Determine the (X, Y) coordinate at the center of the cell enclosing the given text.  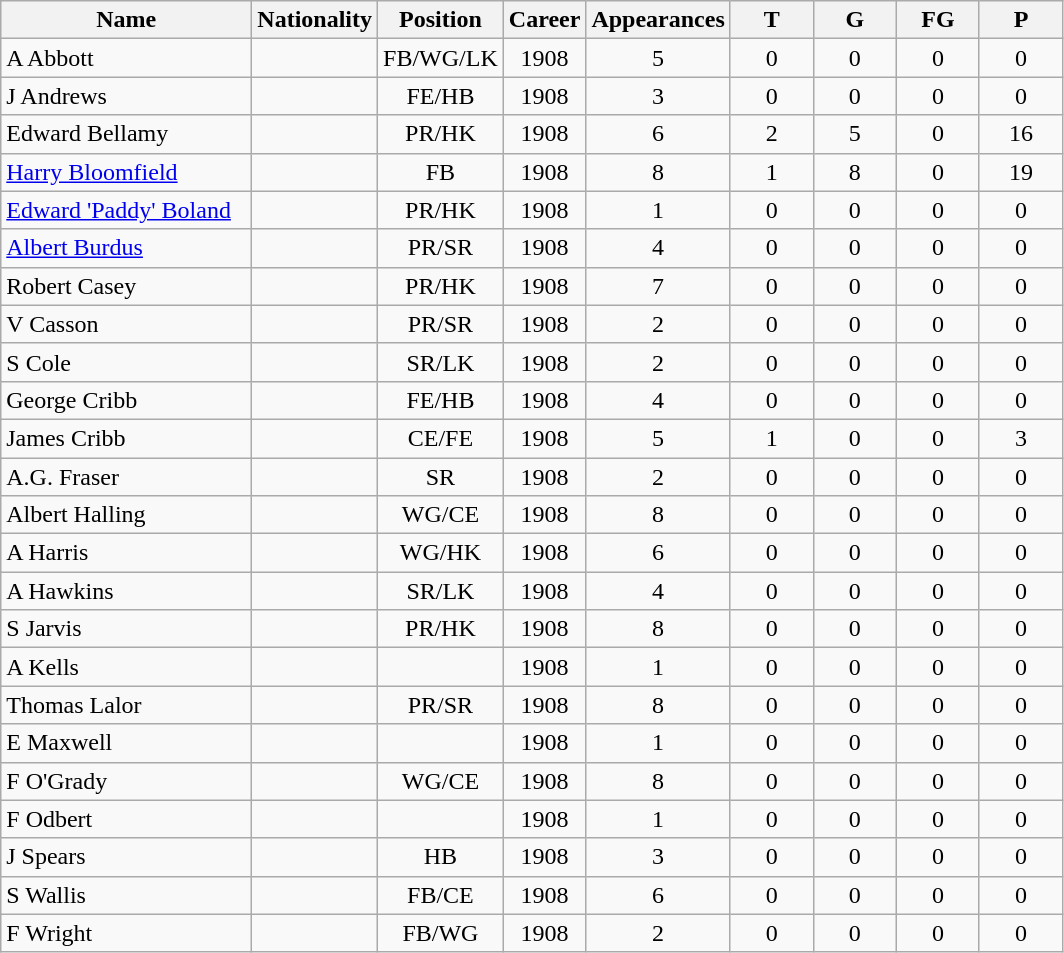
S Cole (126, 362)
Edward 'Paddy' Boland (126, 210)
S Wallis (126, 895)
HB (441, 857)
A Harris (126, 553)
S Jarvis (126, 629)
J Spears (126, 857)
T (772, 20)
Position (441, 20)
A Hawkins (126, 591)
A Abbott (126, 58)
F Odbert (126, 819)
A.G. Fraser (126, 477)
Thomas Lalor (126, 705)
FG (938, 20)
Name (126, 20)
FB/CE (441, 895)
Appearances (658, 20)
G (854, 20)
Harry Bloomfield (126, 172)
FB (441, 172)
P (1020, 20)
19 (1020, 172)
Albert Halling (126, 515)
16 (1020, 134)
A Kells (126, 667)
James Cribb (126, 438)
SR (441, 477)
F Wright (126, 933)
Career (544, 20)
George Cribb (126, 400)
CE/FE (441, 438)
Albert Burdus (126, 248)
V Casson (126, 324)
FB/WG (441, 933)
Nationality (315, 20)
7 (658, 286)
F O'Grady (126, 781)
J Andrews (126, 96)
E Maxwell (126, 743)
WG/HK (441, 553)
Edward Bellamy (126, 134)
Robert Casey (126, 286)
FB/WG/LK (441, 58)
